Identify which cell holds the provided text, then report its (x, y) central coordinate. 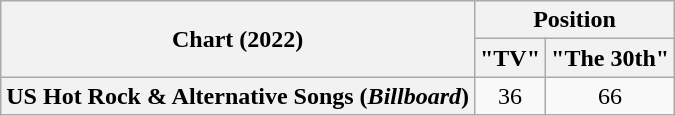
"The 30th" (610, 58)
US Hot Rock & Alternative Songs (Billboard) (238, 96)
"TV" (510, 58)
Chart (2022) (238, 39)
36 (510, 96)
Position (574, 20)
66 (610, 96)
